Find where the given text appears and provide that cell's center as [x, y] coordinate. 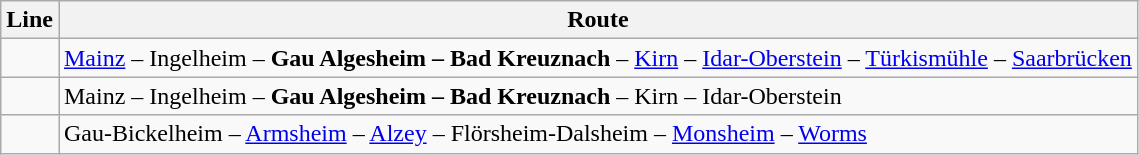
Route [598, 20]
Mainz – Ingelheim – Gau Algesheim – Bad Kreuznach – Kirn – Idar-Oberstein [598, 96]
Gau-Bickelheim – Armsheim – Alzey – Flörsheim-Dalsheim – Monsheim – Worms [598, 134]
Line [30, 20]
Mainz – Ingelheim – Gau Algesheim – Bad Kreuznach – Kirn – Idar-Oberstein – Türkismühle – Saarbrücken [598, 58]
